Return (X, Y) of the center of cell containing provided text 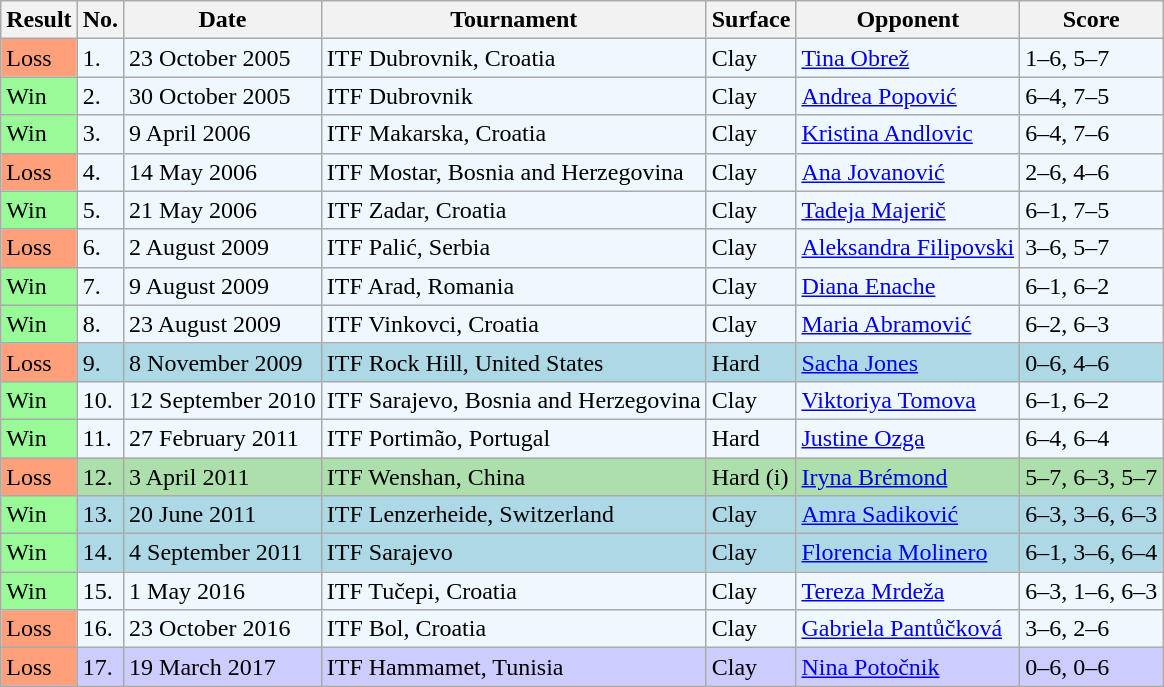
ITF Rock Hill, United States (514, 362)
ITF Bol, Croatia (514, 629)
Tournament (514, 20)
23 August 2009 (223, 324)
7. (100, 286)
1. (100, 58)
6. (100, 248)
ITF Lenzerheide, Switzerland (514, 515)
0–6, 4–6 (1092, 362)
ITF Sarajevo, Bosnia and Herzegovina (514, 400)
4 September 2011 (223, 553)
4. (100, 172)
23 October 2005 (223, 58)
20 June 2011 (223, 515)
6–4, 6–4 (1092, 438)
5. (100, 210)
Tadeja Majerič (908, 210)
16. (100, 629)
Gabriela Pantůčková (908, 629)
ITF Portimão, Portugal (514, 438)
Nina Potočnik (908, 667)
Viktoriya Tomova (908, 400)
6–1, 3–6, 6–4 (1092, 553)
8. (100, 324)
ITF Dubrovnik, Croatia (514, 58)
Justine Ozga (908, 438)
Sacha Jones (908, 362)
3 April 2011 (223, 477)
8 November 2009 (223, 362)
ITF Tučepi, Croatia (514, 591)
Opponent (908, 20)
3–6, 5–7 (1092, 248)
12 September 2010 (223, 400)
9 April 2006 (223, 134)
6–2, 6–3 (1092, 324)
Kristina Andlovic (908, 134)
6–1, 7–5 (1092, 210)
Iryna Brémond (908, 477)
ITF Makarska, Croatia (514, 134)
5–7, 6–3, 5–7 (1092, 477)
1–6, 5–7 (1092, 58)
ITF Wenshan, China (514, 477)
Result (39, 20)
3–6, 2–6 (1092, 629)
Date (223, 20)
0–6, 0–6 (1092, 667)
Maria Abramović (908, 324)
Tereza Mrdeža (908, 591)
9. (100, 362)
ITF Sarajevo (514, 553)
23 October 2016 (223, 629)
3. (100, 134)
ITF Zadar, Croatia (514, 210)
21 May 2006 (223, 210)
10. (100, 400)
Score (1092, 20)
6–4, 7–5 (1092, 96)
Aleksandra Filipovski (908, 248)
2–6, 4–6 (1092, 172)
ITF Palić, Serbia (514, 248)
6–3, 3–6, 6–3 (1092, 515)
Ana Jovanović (908, 172)
ITF Hammamet, Tunisia (514, 667)
6–3, 1–6, 6–3 (1092, 591)
ITF Mostar, Bosnia and Herzegovina (514, 172)
1 May 2016 (223, 591)
Hard (i) (751, 477)
2. (100, 96)
Florencia Molinero (908, 553)
No. (100, 20)
11. (100, 438)
9 August 2009 (223, 286)
12. (100, 477)
15. (100, 591)
Surface (751, 20)
Tina Obrež (908, 58)
30 October 2005 (223, 96)
Amra Sadiković (908, 515)
ITF Vinkovci, Croatia (514, 324)
17. (100, 667)
13. (100, 515)
ITF Dubrovnik (514, 96)
2 August 2009 (223, 248)
ITF Arad, Romania (514, 286)
6–4, 7–6 (1092, 134)
27 February 2011 (223, 438)
14 May 2006 (223, 172)
Andrea Popović (908, 96)
19 March 2017 (223, 667)
14. (100, 553)
Diana Enache (908, 286)
